For the text-containing cell, return its midpoint in [x, y] coordinate format. 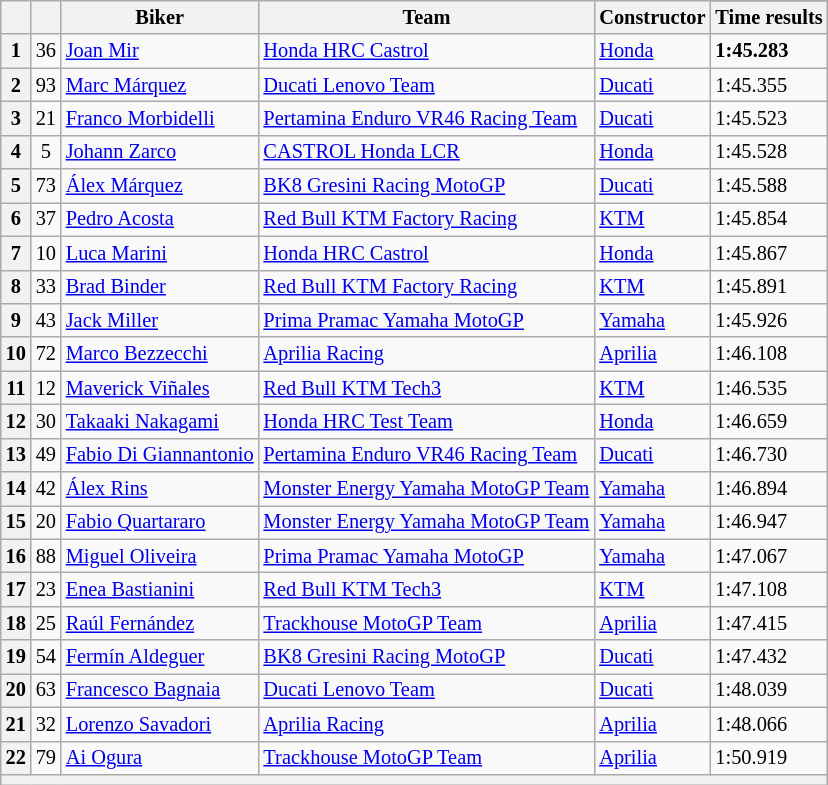
1:46.108 [768, 354]
22 [16, 758]
30 [46, 421]
Pedro Acosta [160, 219]
1:45.355 [768, 85]
33 [46, 287]
Ai Ogura [160, 758]
Time results [768, 17]
14 [16, 489]
1:48.039 [768, 690]
11 [16, 388]
19 [16, 657]
9 [16, 320]
3 [16, 118]
Luca Marini [160, 253]
Biker [160, 17]
Franco Morbidelli [160, 118]
Álex Márquez [160, 186]
Lorenzo Savadori [160, 724]
93 [46, 85]
1:45.891 [768, 287]
7 [16, 253]
1 [16, 51]
16 [16, 556]
6 [16, 219]
Fermín Aldeguer [160, 657]
4 [16, 152]
1:46.730 [768, 455]
Fabio Quartararo [160, 522]
37 [46, 219]
23 [46, 589]
1:45.588 [768, 186]
73 [46, 186]
Johann Zarco [160, 152]
Enea Bastianini [160, 589]
Brad Binder [160, 287]
79 [46, 758]
Álex Rins [160, 489]
32 [46, 724]
Jack Miller [160, 320]
1:45.926 [768, 320]
54 [46, 657]
2 [16, 85]
18 [16, 623]
13 [16, 455]
1:46.659 [768, 421]
1:50.919 [768, 758]
1:47.108 [768, 589]
43 [46, 320]
CASTROL Honda LCR [427, 152]
1:47.067 [768, 556]
1:45.854 [768, 219]
Marc Márquez [160, 85]
1:46.947 [768, 522]
42 [46, 489]
Joan Mir [160, 51]
1:45.867 [768, 253]
Marco Bezzecchi [160, 354]
1:47.415 [768, 623]
Takaaki Nakagami [160, 421]
1:46.894 [768, 489]
Miguel Oliveira [160, 556]
25 [46, 623]
Honda HRC Test Team [427, 421]
Constructor [652, 17]
Raúl Fernández [160, 623]
49 [46, 455]
72 [46, 354]
1:47.432 [768, 657]
17 [16, 589]
15 [16, 522]
1:45.528 [768, 152]
Maverick Viñales [160, 388]
1:45.523 [768, 118]
1:45.283 [768, 51]
Fabio Di Giannantonio [160, 455]
63 [46, 690]
Francesco Bagnaia [160, 690]
88 [46, 556]
1:46.535 [768, 388]
8 [16, 287]
36 [46, 51]
1:48.066 [768, 724]
Team [427, 17]
